Provide the [x, y] coordinate of the cell's center where the given text is located.  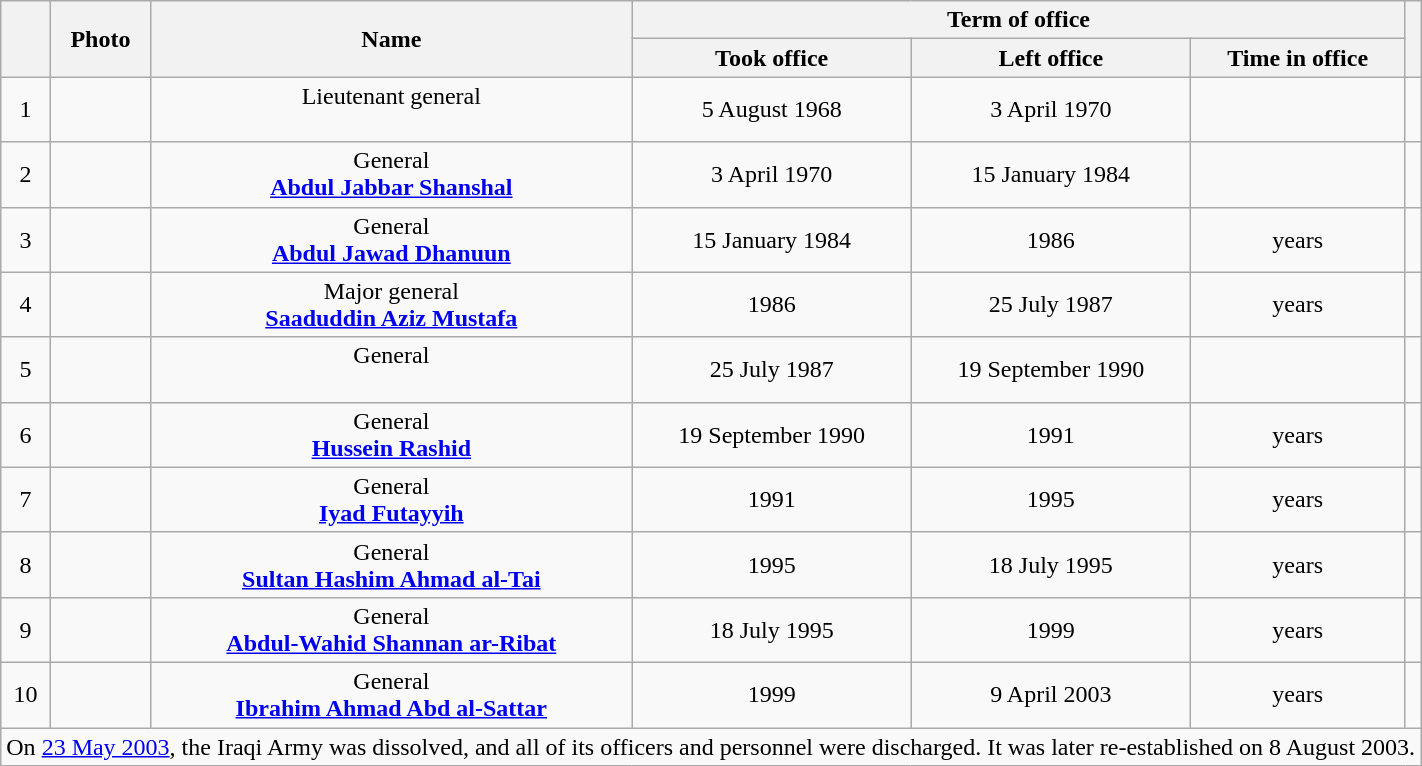
Term of office [1018, 20]
GeneralIbrahim Ahmad Abd al-Sattar [392, 694]
2 [26, 174]
GeneralAbdul-Wahid Shannan ar-Ribat [392, 630]
9 April 2003 [1050, 694]
GeneralAbdul Jawad Dhanuun [392, 240]
Name [392, 39]
6 [26, 434]
9 [26, 630]
5 [26, 370]
GeneralAbdul Jabbar Shanshal [392, 174]
Left office [1050, 58]
3 [26, 240]
Time in office [1298, 58]
10 [26, 694]
4 [26, 304]
5 August 1968 [772, 110]
Major generalSaaduddin Aziz Mustafa [392, 304]
GeneralSultan Hashim Ahmad al-Tai [392, 564]
GeneralHussein Rashid [392, 434]
Lieutenant general [392, 110]
7 [26, 500]
Photo [100, 39]
1 [26, 110]
GeneralIyad Futayyih [392, 500]
General [392, 370]
On 23 May 2003, the Iraqi Army was dissolved, and all of its officers and personnel were discharged. It was later re-established on 8 August 2003. [711, 747]
8 [26, 564]
Took office [772, 58]
